Locate the cell with the specified text and output its (X, Y) center coordinate. 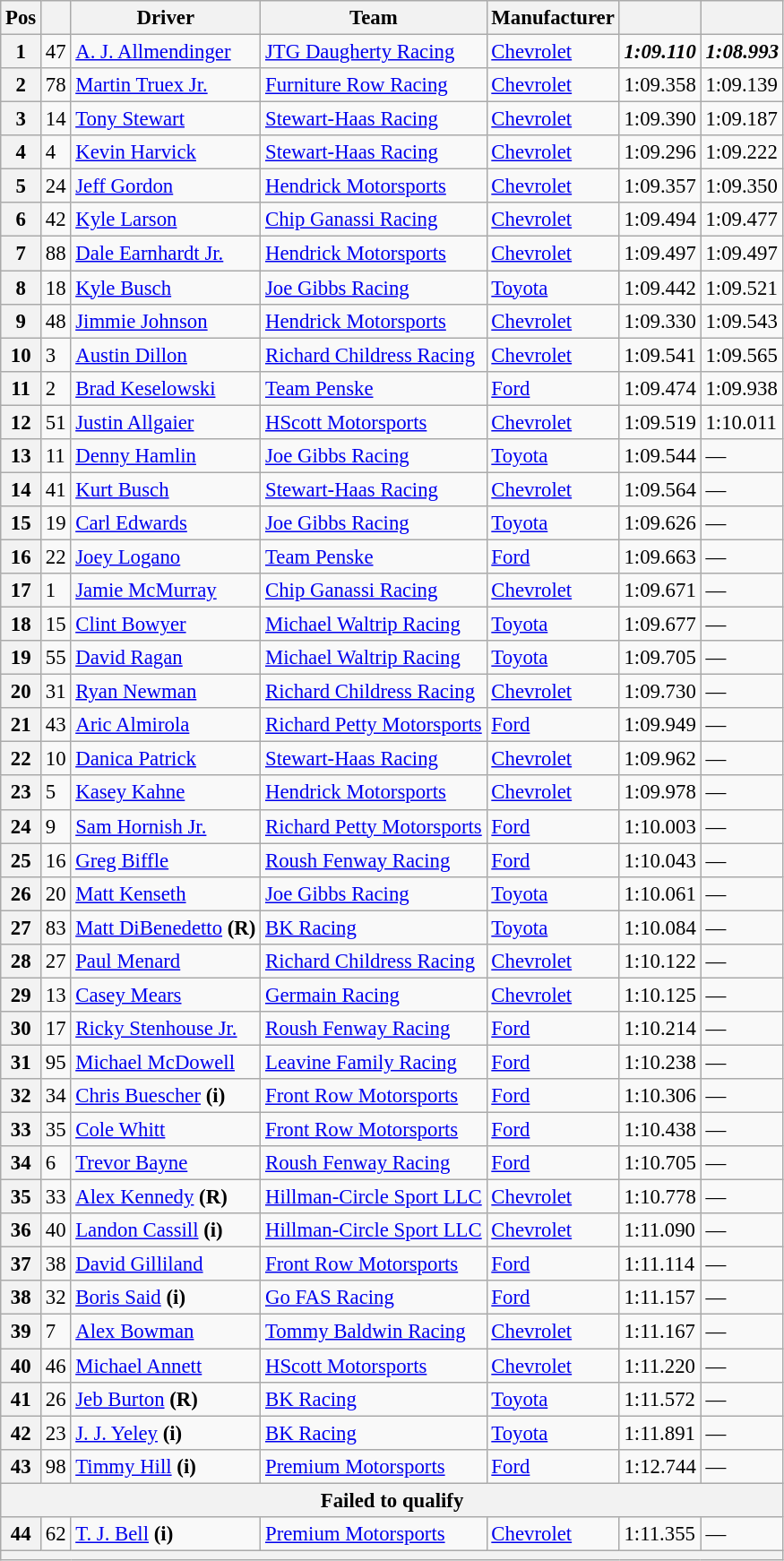
1:09.671 (659, 591)
1:10.214 (659, 1029)
1:09.187 (742, 119)
Michael McDowell (166, 1062)
1:09.519 (659, 422)
Justin Allgaier (166, 422)
25 (22, 860)
28 (22, 962)
JTG Daugherty Racing (374, 52)
29 (22, 995)
83 (56, 927)
Kyle Larson (166, 220)
62 (56, 1534)
1:09.494 (659, 220)
1:09.390 (659, 119)
Tony Stewart (166, 119)
Team (374, 18)
1:10.778 (659, 1197)
30 (22, 1029)
1:09.730 (659, 692)
Boris Said (i) (166, 1298)
Carl Edwards (166, 523)
A. J. Allmendinger (166, 52)
Matt DiBenedetto (R) (166, 927)
Ricky Stenhouse Jr. (166, 1029)
98 (56, 1466)
Leavine Family Racing (374, 1062)
1:09.938 (742, 388)
1:09.110 (659, 52)
46 (56, 1366)
21 (22, 725)
51 (56, 422)
Jeb Burton (R) (166, 1399)
1:09.442 (659, 288)
1:10.705 (659, 1163)
1:10.084 (659, 927)
Trevor Bayne (166, 1163)
48 (56, 321)
Jeff Gordon (166, 186)
1:09.544 (659, 456)
T. J. Bell (i) (166, 1534)
1:09.626 (659, 523)
Jamie McMurray (166, 591)
36 (22, 1230)
Martin Truex Jr. (166, 85)
1:09.677 (659, 625)
1:10.438 (659, 1130)
Kasey Kahne (166, 793)
J. J. Yeley (i) (166, 1433)
Greg Biffle (166, 860)
Furniture Row Racing (374, 85)
1:09.330 (659, 321)
Alex Kennedy (R) (166, 1197)
Michael Annett (166, 1366)
Pos (22, 18)
David Gilliland (166, 1264)
1:09.541 (659, 355)
1:11.090 (659, 1230)
1:09.978 (659, 793)
12 (22, 422)
1:11.220 (659, 1366)
1:11.891 (659, 1433)
95 (56, 1062)
1:09.705 (659, 658)
1:10.011 (742, 422)
37 (22, 1264)
Paul Menard (166, 962)
78 (56, 85)
David Ragan (166, 658)
Joey Logano (166, 556)
55 (56, 658)
44 (22, 1534)
Failed to qualify (392, 1500)
Alex Bowman (166, 1332)
Aric Almirola (166, 725)
1:09.949 (659, 725)
Landon Cassill (i) (166, 1230)
1:08.993 (742, 52)
1:10.061 (659, 893)
1:10.125 (659, 995)
Tommy Baldwin Racing (374, 1332)
1:09.357 (659, 186)
Chris Buescher (i) (166, 1096)
Go FAS Racing (374, 1298)
Manufacturer (553, 18)
39 (22, 1332)
1:10.122 (659, 962)
Danica Patrick (166, 759)
1:09.139 (742, 85)
1:09.474 (659, 388)
1:09.477 (742, 220)
1:09.962 (659, 759)
1:11.114 (659, 1264)
Cole Whitt (166, 1130)
1:09.350 (742, 186)
1:10.306 (659, 1096)
8 (22, 288)
Ryan Newman (166, 692)
Casey Mears (166, 995)
Matt Kenseth (166, 893)
1:10.238 (659, 1062)
1:10.003 (659, 826)
Denny Hamlin (166, 456)
Jimmie Johnson (166, 321)
88 (56, 254)
47 (56, 52)
1:11.167 (659, 1332)
Germain Racing (374, 995)
1:11.355 (659, 1534)
1:12.744 (659, 1466)
1:09.564 (659, 489)
Brad Keselowski (166, 388)
1:11.572 (659, 1399)
Kyle Busch (166, 288)
Driver (166, 18)
1:09.296 (659, 152)
Clint Bowyer (166, 625)
Kurt Busch (166, 489)
1:09.358 (659, 85)
1:09.521 (742, 288)
Timmy Hill (i) (166, 1466)
Kevin Harvick (166, 152)
1:10.043 (659, 860)
Dale Earnhardt Jr. (166, 254)
1:11.157 (659, 1298)
Sam Hornish Jr. (166, 826)
1:09.222 (742, 152)
1:09.543 (742, 321)
Austin Dillon (166, 355)
1:09.663 (659, 556)
1:09.565 (742, 355)
